Capture the cell that displays the provided text and extract its [x, y] central coordinate. 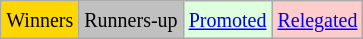
Runners-up [131, 20]
Winners [40, 20]
Promoted [228, 20]
Relegated [318, 20]
